Search for the cell housing the specified text and yield its [x, y] center coordinate. 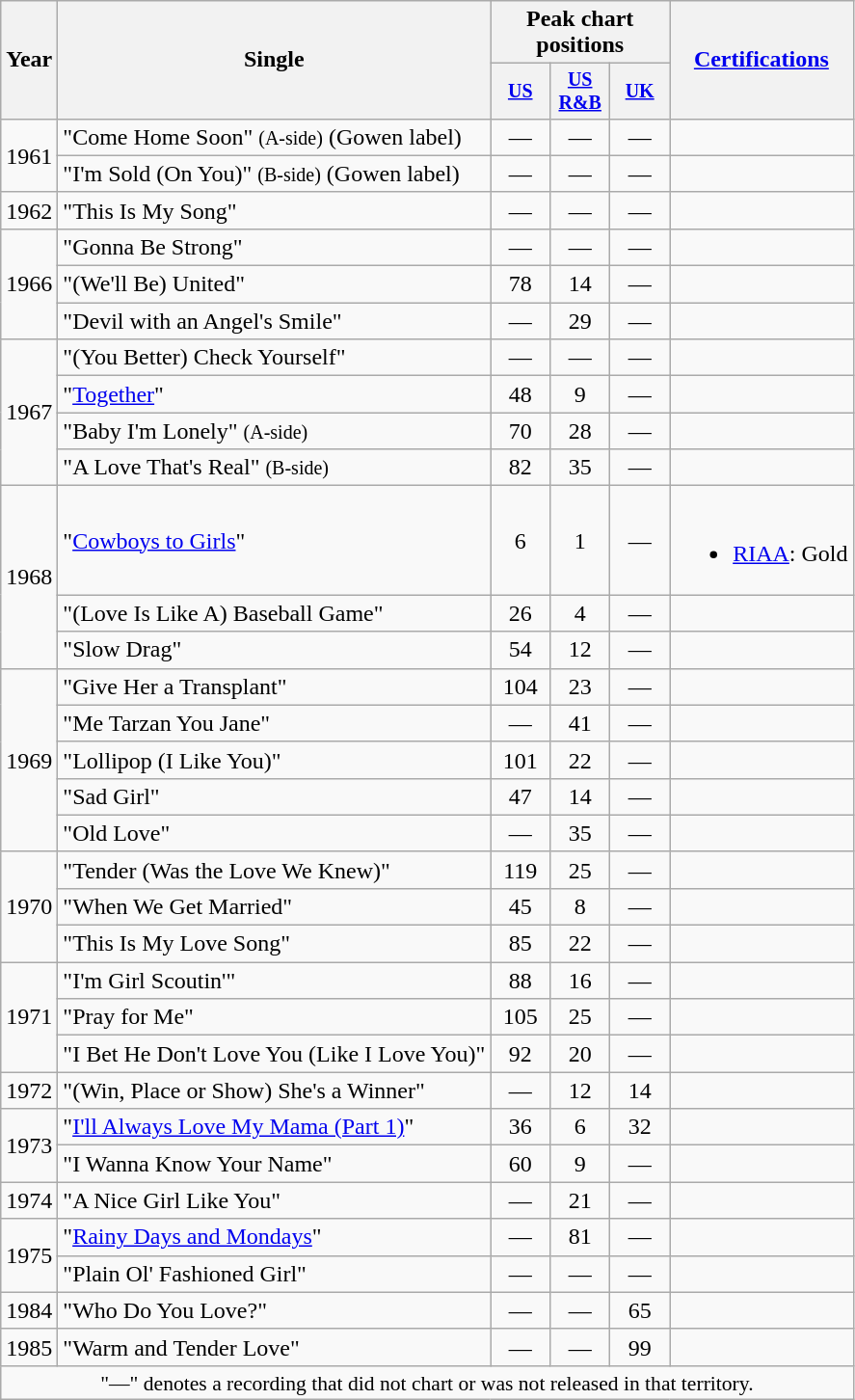
1 [580, 540]
"Together" [274, 394]
"(Win, Place or Show) She's a Winner" [274, 1090]
"Warm and Tender Love" [274, 1347]
1966 [29, 283]
1968 [29, 577]
82 [521, 468]
45 [521, 906]
60 [521, 1164]
"—" denotes a recording that did not chart or was not released in that territory. [427, 1383]
4 [580, 613]
"Plain Ol' Fashioned Girl" [274, 1274]
99 [640, 1347]
92 [521, 1054]
Certifications [761, 60]
20 [580, 1054]
UK [640, 91]
USR&B [580, 91]
1974 [29, 1200]
"(Love Is Like A) Baseball Game" [274, 613]
105 [521, 1017]
28 [580, 431]
23 [580, 687]
78 [521, 284]
1962 [29, 210]
88 [521, 981]
"Sad Girl" [274, 796]
1971 [29, 1017]
1973 [29, 1145]
1972 [29, 1090]
"When We Get Married" [274, 906]
RIAA: Gold [761, 540]
"I Bet He Don't Love You (Like I Love You)" [274, 1054]
36 [521, 1127]
"(You Better) Check Yourself" [274, 358]
"I'm Girl Scoutin'" [274, 981]
"Devil with an Angel's Smile" [274, 321]
29 [580, 321]
"Who Do You Love?" [274, 1310]
"Give Her a Transplant" [274, 687]
21 [580, 1200]
54 [521, 650]
1969 [29, 760]
1985 [29, 1347]
41 [580, 723]
US [521, 91]
1961 [29, 155]
"A Nice Girl Like You" [274, 1200]
81 [580, 1237]
"Tender (Was the Love We Knew)" [274, 870]
"This Is My Song" [274, 210]
"Cowboys to Girls" [274, 540]
1970 [29, 906]
26 [521, 613]
32 [640, 1127]
"Old Love" [274, 833]
85 [521, 944]
"(We'll Be) United" [274, 284]
1975 [29, 1255]
Peak chart positions [580, 33]
70 [521, 431]
"Slow Drag" [274, 650]
"This Is My Love Song" [274, 944]
"Lollipop (I Like You)" [274, 760]
47 [521, 796]
Single [274, 60]
"Baby I'm Lonely" (A-side) [274, 431]
1984 [29, 1310]
Year [29, 60]
65 [640, 1310]
"Pray for Me" [274, 1017]
"I'll Always Love My Mama (Part 1)" [274, 1127]
"I'm Sold (On You)" (B-side) (Gowen label) [274, 174]
16 [580, 981]
104 [521, 687]
101 [521, 760]
48 [521, 394]
"Rainy Days and Mondays" [274, 1237]
"Gonna Be Strong" [274, 247]
1967 [29, 413]
"I Wanna Know Your Name" [274, 1164]
"Come Home Soon" (A-side) (Gowen label) [274, 137]
119 [521, 870]
"Me Tarzan You Jane" [274, 723]
"A Love That's Real" (B-side) [274, 468]
8 [580, 906]
